Scan for the cell matching the given text and deliver its (X, Y) coordinate at center. 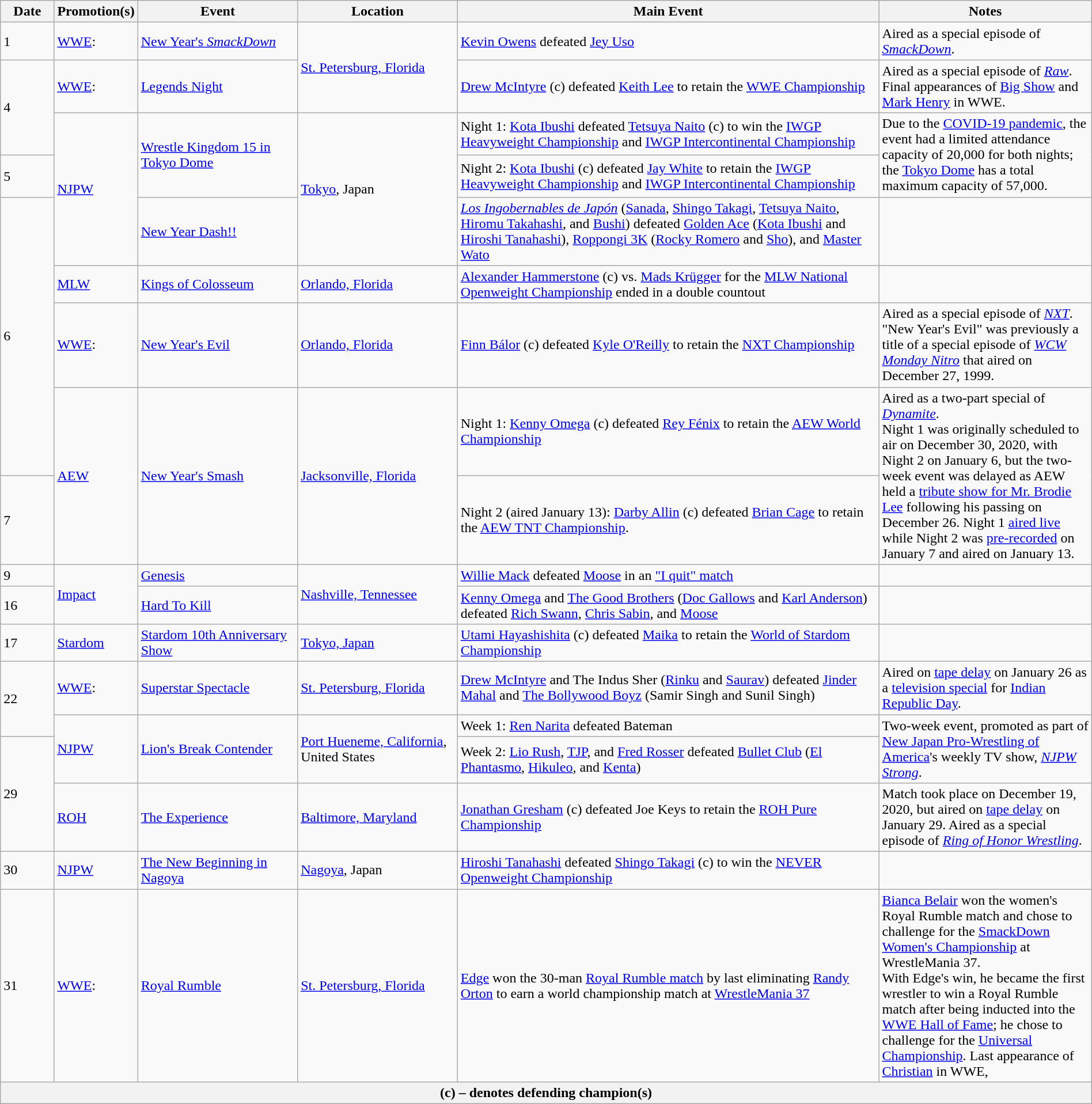
6 (28, 336)
Willie Mack defeated Moose in an "I quit" match (668, 575)
Lion's Break Contender (218, 749)
Week 2: Lio Rush, TJP, and Fred Rosser defeated Bullet Club (El Phantasmo, Hikuleo, and Kenta) (668, 760)
Night 1: Kenny Omega (c) defeated Rey Fénix to retain the AEW World Championship (668, 431)
Impact (96, 594)
Nashville, Tennessee (378, 594)
Nagoya, Japan (378, 871)
Edge won the 30-man Royal Rumble match by last eliminating Randy Orton to earn a world championship match at WrestleMania 37 (668, 986)
16 (28, 605)
Night 2 (aired January 13): Darby Allin (c) defeated Brian Cage to retain the AEW TNT Championship. (668, 520)
New Year's SmackDown (218, 41)
7 (28, 520)
Night 2: Kota Ibushi (c) defeated Jay White to retain the IWGP Heavyweight Championship and IWGP Intercontinental Championship (668, 176)
Match took place on December 19, 2020, but aired on tape delay on January 29. Aired as a special episode of Ring of Honor Wrestling. (985, 818)
Alexander Hammerstone (c) vs. Mads Krügger for the MLW National Openweight Championship ended in a double countout (668, 284)
New Year Dash!! (218, 232)
22 (28, 699)
Utami Hayashishita (c) defeated Maika to retain the World of Stardom Championship (668, 643)
Kevin Owens defeated Jey Uso (668, 41)
Port Hueneme, California, United States (378, 749)
(c) – denotes defending champion(s) (546, 1093)
Night 1: Kota Ibushi defeated Tetsuya Naito (c) to win the IWGP Heavyweight Championship and IWGP Intercontinental Championship (668, 134)
31 (28, 986)
Drew McIntyre (c) defeated Keith Lee to retain the WWE Championship (668, 86)
Date (28, 12)
Wrestle Kingdom 15 in Tokyo Dome (218, 155)
ROH (96, 818)
Aired as a special episode of SmackDown. (985, 41)
Legends Night (218, 86)
29 (28, 794)
1 (28, 41)
The New Beginning in Nagoya (218, 871)
Royal Rumble (218, 986)
Two-week event, promoted as part of New Japan Pro-Wrestling of America's weekly TV show, NJPW Strong. (985, 749)
New Year's Evil (218, 345)
Jonathan Gresham (c) defeated Joe Keys to retain the ROH Pure Championship (668, 818)
Aired on tape delay on January 26 as a television special for Indian Republic Day. (985, 688)
Aired as a special episode of NXT."New Year's Evil" was previously a title of a special episode of WCW Monday Nitro that aired on December 27, 1999. (985, 345)
Notes (985, 12)
Drew McIntyre and The Indus Sher (Rinku and Saurav) defeated Jinder Mahal and The Bollywood Boyz (Samir Singh and Sunil Singh) (668, 688)
Baltimore, Maryland (378, 818)
MLW (96, 284)
30 (28, 871)
Kings of Colosseum (218, 284)
Kenny Omega and The Good Brothers (Doc Gallows and Karl Anderson) defeated Rich Swann, Chris Sabin, and Moose (668, 605)
Promotion(s) (96, 12)
Event (218, 12)
Aired as a special episode of Raw. Final appearances of Big Show and Mark Henry in WWE. (985, 86)
Week 1: Ren Narita defeated Bateman (668, 725)
4 (28, 107)
The Experience (218, 818)
New Year's Smash (218, 476)
Stardom 10th Anniversary Show (218, 643)
Stardom (96, 643)
17 (28, 643)
Superstar Spectacle (218, 688)
Main Event (668, 12)
AEW (96, 476)
9 (28, 575)
Jacksonville, Florida (378, 476)
Genesis (218, 575)
Hiroshi Tanahashi defeated Shingo Takagi (c) to win the NEVER Openweight Championship (668, 871)
Hard To Kill (218, 605)
Location (378, 12)
5 (28, 176)
Finn Bálor (c) defeated Kyle O'Reilly to retain the NXT Championship (668, 345)
